Return the [X, Y] coordinate for the center point of the cell that contains the specified text.  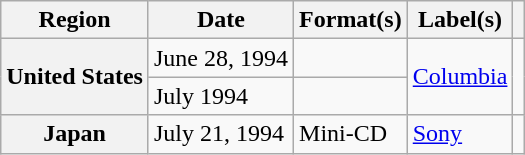
Columbia [460, 77]
Sony [460, 134]
Label(s) [460, 20]
July 1994 [220, 96]
June 28, 1994 [220, 58]
United States [75, 77]
Mini-CD [351, 134]
Region [75, 20]
Format(s) [351, 20]
Japan [75, 134]
Date [220, 20]
July 21, 1994 [220, 134]
